Determine the (x, y) coordinate at the center of the cell enclosing the given text.  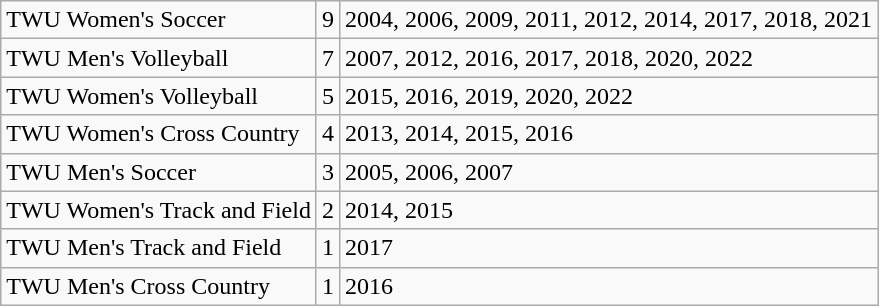
TWU Men's Volleyball (159, 58)
2 (328, 210)
2004, 2006, 2009, 2011, 2012, 2014, 2017, 2018, 2021 (608, 20)
7 (328, 58)
2013, 2014, 2015, 2016 (608, 134)
5 (328, 96)
2015, 2016, 2019, 2020, 2022 (608, 96)
TWU Men's Soccer (159, 172)
2017 (608, 248)
2007, 2012, 2016, 2017, 2018, 2020, 2022 (608, 58)
TWU Men's Cross Country (159, 286)
TWU Women's Track and Field (159, 210)
2005, 2006, 2007 (608, 172)
2014, 2015 (608, 210)
TWU Women's Volleyball (159, 96)
4 (328, 134)
9 (328, 20)
TWU Men's Track and Field (159, 248)
TWU Women's Cross Country (159, 134)
2016 (608, 286)
3 (328, 172)
TWU Women's Soccer (159, 20)
